Extract the [x, y] coordinate from the center of the cell holding the provided text.  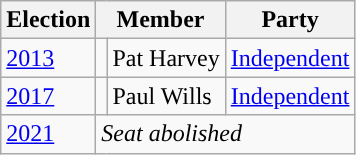
Seat abolished [226, 134]
Election [48, 20]
Member [160, 20]
2021 [48, 134]
2013 [48, 58]
Party [290, 20]
Pat Harvey [166, 58]
Paul Wills [166, 96]
2017 [48, 96]
